From the cell containing the given text, extract its center point as (X, Y) coordinate. 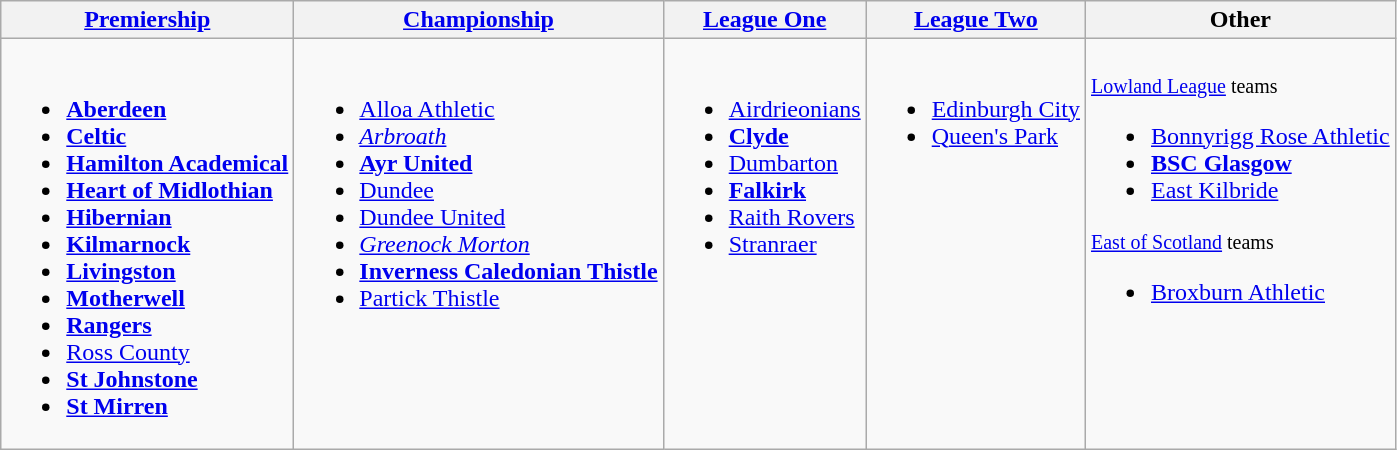
AberdeenCelticHamilton AcademicalHeart of MidlothianHibernianKilmarnockLivingstonMotherwellRangersRoss CountySt JohnstoneSt Mirren (148, 244)
League One (764, 20)
AirdrieoniansClydeDumbartonFalkirkRaith RoversStranraer (764, 244)
Edinburgh CityQueen's Park (976, 244)
League Two (976, 20)
Alloa AthleticArbroathAyr UnitedDundeeDundee UnitedGreenock MortonInverness Caledonian ThistlePartick Thistle (478, 244)
Championship (478, 20)
Other (1240, 20)
Lowland League teamsBonnyrigg Rose AthleticBSC GlasgowEast KilbrideEast of Scotland teamsBroxburn Athletic (1240, 244)
Premiership (148, 20)
